For the text-containing cell, return its midpoint in [X, Y] coordinate format. 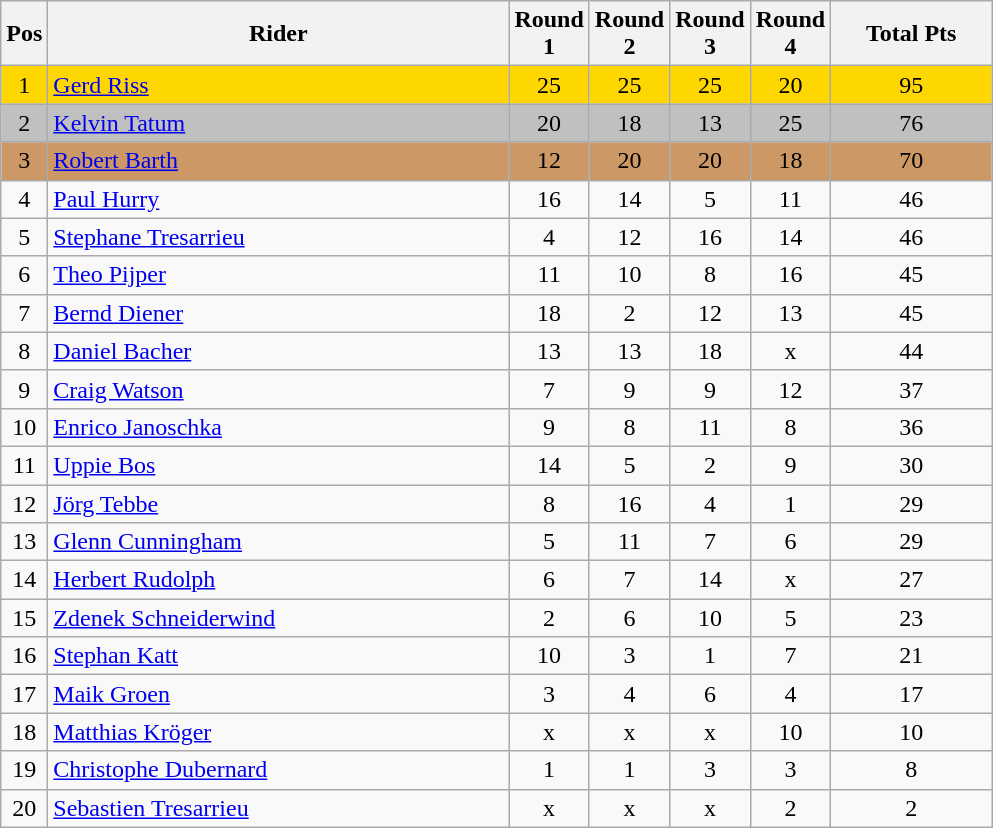
Craig Watson [278, 389]
Kelvin Tatum [278, 123]
76 [912, 123]
19 [24, 770]
Enrico Janoschka [278, 427]
Round 2 [629, 34]
Sebastien Tresarrieu [278, 808]
Jörg Tebbe [278, 503]
21 [912, 656]
Round 1 [549, 34]
Zdenek Schneiderwind [278, 618]
Round 3 [710, 34]
Maik Groen [278, 694]
36 [912, 427]
70 [912, 161]
30 [912, 465]
Pos [24, 34]
15 [24, 618]
37 [912, 389]
Theo Pijper [278, 275]
Christophe Dubernard [278, 770]
Rider [278, 34]
Robert Barth [278, 161]
Herbert Rudolph [278, 580]
Total Pts [912, 34]
Round 4 [790, 34]
Paul Hurry [278, 199]
Glenn Cunningham [278, 542]
44 [912, 351]
Daniel Bacher [278, 351]
Gerd Riss [278, 85]
Stephane Tresarrieu [278, 237]
Uppie Bos [278, 465]
27 [912, 580]
23 [912, 618]
Matthias Kröger [278, 732]
Bernd Diener [278, 313]
95 [912, 85]
Stephan Katt [278, 656]
